Capture the cell that displays the provided text and extract its [x, y] central coordinate. 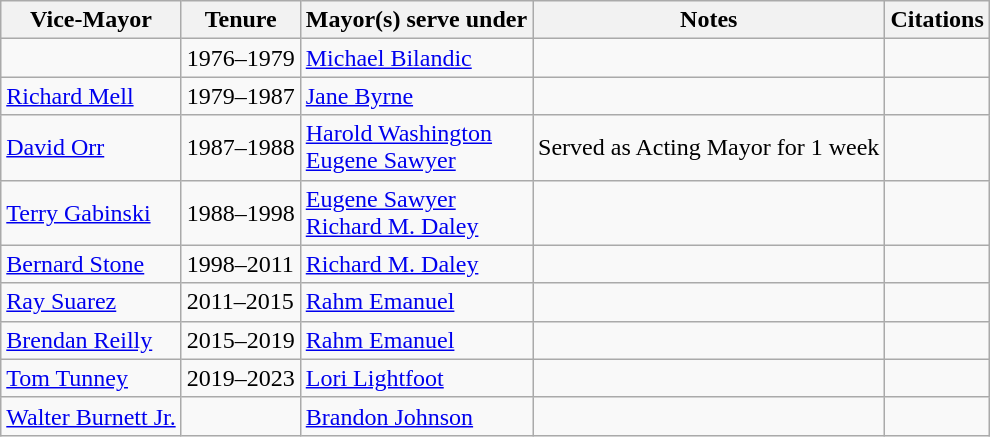
Brendan Reilly [91, 340]
Lori Lightfoot [416, 378]
Brandon Johnson [416, 416]
Citations [937, 20]
1988–1998 [240, 212]
Notes [709, 20]
Mayor(s) serve under [416, 20]
Terry Gabinski [91, 212]
Richard M. Daley [416, 264]
1998–2011 [240, 264]
Tenure [240, 20]
Richard Mell [91, 96]
1976–1979 [240, 58]
2011–2015 [240, 302]
Tom Tunney [91, 378]
1987–1988 [240, 148]
Harold WashingtonEugene Sawyer [416, 148]
2019–2023 [240, 378]
Eugene SawyerRichard M. Daley [416, 212]
David Orr [91, 148]
Walter Burnett Jr. [91, 416]
Michael Bilandic [416, 58]
2015–2019 [240, 340]
1979–1987 [240, 96]
Bernard Stone [91, 264]
Served as Acting Mayor for 1 week [709, 148]
Jane Byrne [416, 96]
Vice-Mayor [91, 20]
Ray Suarez [91, 302]
